Scan for the cell matching the given text and deliver its (x, y) coordinate at center. 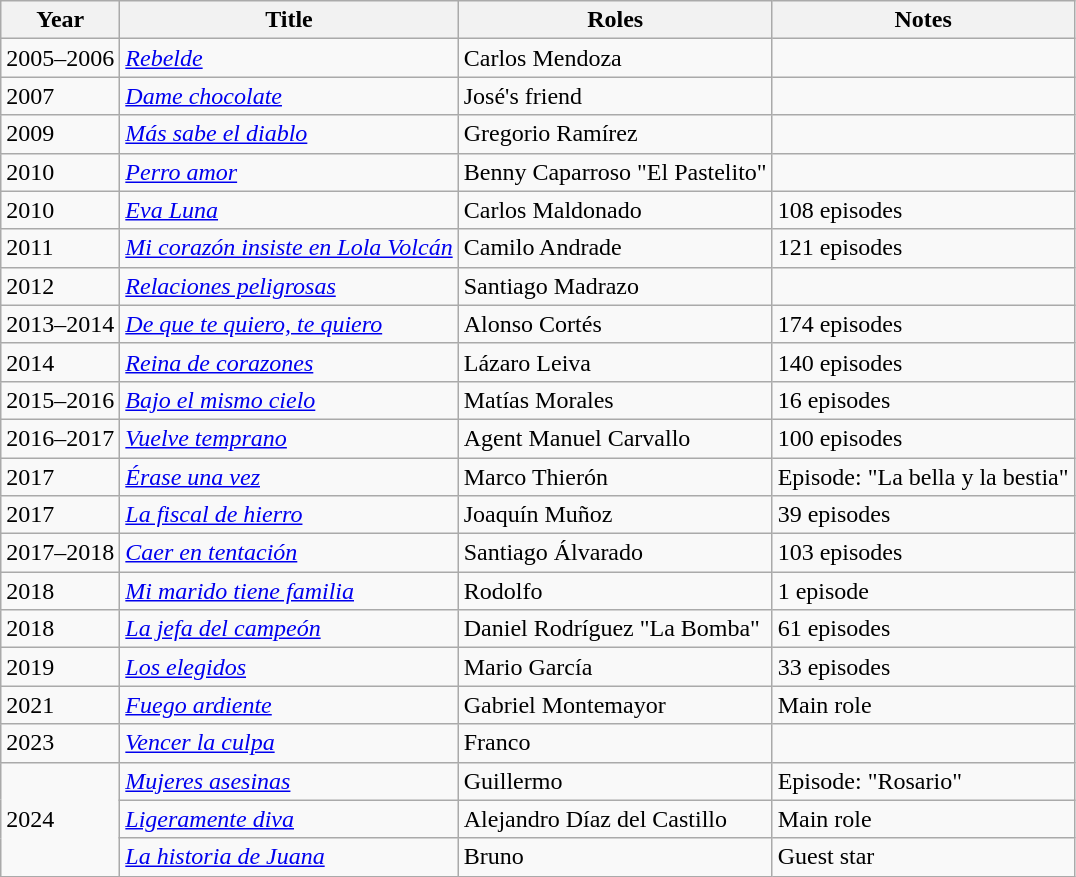
Érase una vez (289, 477)
61 episodes (923, 629)
Episode: "La bella y la bestia" (923, 477)
1 episode (923, 591)
Alonso Cortés (615, 324)
Fuego ardiente (289, 705)
Alejandro Díaz del Castillo (615, 819)
La fiscal de hierro (289, 515)
33 episodes (923, 667)
103 episodes (923, 553)
Rebelde (289, 58)
2016–2017 (60, 438)
Roles (615, 20)
121 episodes (923, 248)
39 episodes (923, 515)
100 episodes (923, 438)
Episode: "Rosario" (923, 781)
2024 (60, 819)
2005–2006 (60, 58)
Los elegidos (289, 667)
Vuelve temprano (289, 438)
Dame chocolate (289, 96)
Más sabe el diablo (289, 134)
Guest star (923, 857)
Vencer la culpa (289, 743)
Mi corazón insiste en Lola Volcán (289, 248)
Gabriel Montemayor (615, 705)
Reina de corazones (289, 362)
Santiago Álvarado (615, 553)
De que te quiero, te quiero (289, 324)
Santiago Madrazo (615, 286)
Mujeres asesinas (289, 781)
Relaciones peligrosas (289, 286)
La historia de Juana (289, 857)
Benny Caparroso "El Pastelito" (615, 172)
2012 (60, 286)
16 episodes (923, 400)
Mario García (615, 667)
2011 (60, 248)
Daniel Rodríguez "La Bomba" (615, 629)
174 episodes (923, 324)
Lázaro Leiva (615, 362)
Bruno (615, 857)
Carlos Maldonado (615, 210)
2014 (60, 362)
Title (289, 20)
Camilo Andrade (615, 248)
Year (60, 20)
2015–2016 (60, 400)
2007 (60, 96)
Eva Luna (289, 210)
Caer en tentación (289, 553)
Rodolfo (615, 591)
José's friend (615, 96)
2009 (60, 134)
La jefa del campeón (289, 629)
Marco Thierón (615, 477)
2017–2018 (60, 553)
108 episodes (923, 210)
Franco (615, 743)
Guillermo (615, 781)
Agent Manuel Carvallo (615, 438)
Joaquín Muñoz (615, 515)
Notes (923, 20)
2019 (60, 667)
Matías Morales (615, 400)
2021 (60, 705)
Perro amor (289, 172)
2023 (60, 743)
Mi marido tiene familia (289, 591)
140 episodes (923, 362)
Carlos Mendoza (615, 58)
Gregorio Ramírez (615, 134)
2013–2014 (60, 324)
Bajo el mismo cielo (289, 400)
Ligeramente diva (289, 819)
